Pinpoint the cell where the given text exists, returning its [X, Y] midpoint coordinate. 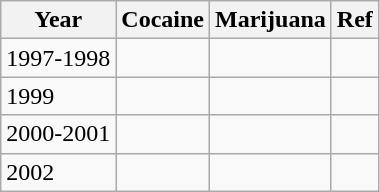
2002 [58, 172]
Ref [354, 20]
1997-1998 [58, 58]
1999 [58, 96]
Cocaine [163, 20]
2000-2001 [58, 134]
Marijuana [271, 20]
Year [58, 20]
